Locate the cell with the specified text and output its [X, Y] center coordinate. 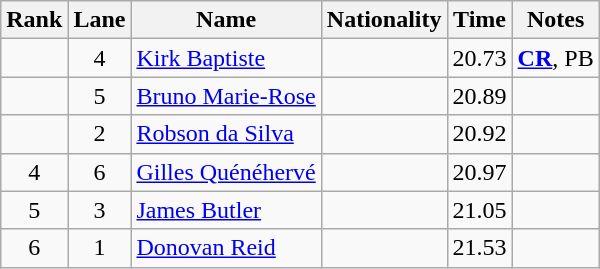
Rank [34, 20]
Notes [556, 20]
Robson da Silva [226, 134]
Kirk Baptiste [226, 58]
20.73 [480, 58]
Gilles Quénéhervé [226, 172]
21.05 [480, 210]
21.53 [480, 248]
Lane [100, 20]
Time [480, 20]
2 [100, 134]
20.97 [480, 172]
Bruno Marie-Rose [226, 96]
20.89 [480, 96]
Name [226, 20]
Donovan Reid [226, 248]
20.92 [480, 134]
1 [100, 248]
3 [100, 210]
CR, PB [556, 58]
Nationality [384, 20]
James Butler [226, 210]
